Return (x, y) of the center of cell containing provided text 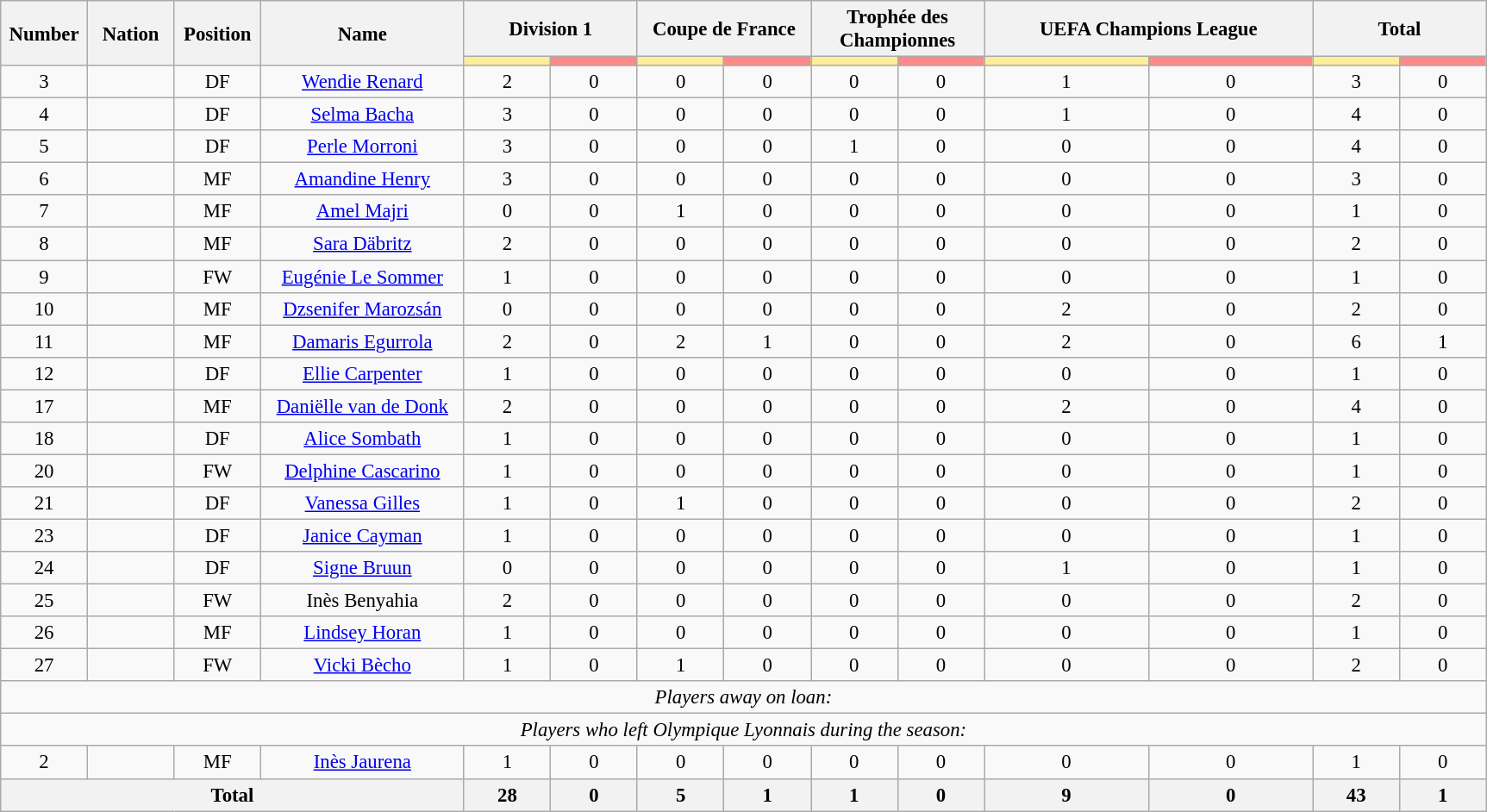
Perle Morroni (363, 147)
26 (45, 633)
Position (217, 33)
Delphine Cascarino (363, 471)
Eugénie Le Sommer (363, 277)
Division 1 (550, 29)
Wendie Renard (363, 82)
Vanessa Gilles (363, 503)
24 (45, 568)
21 (45, 503)
Coupe de France (724, 29)
Janice Cayman (363, 535)
Inès Benyahia (363, 601)
Selma Bacha (363, 115)
8 (45, 244)
Lindsey Horan (363, 633)
Players who left Olympique Lyonnais during the season: (743, 730)
Nation (131, 33)
7 (45, 211)
Dzsenifer Marozsán (363, 309)
Sara Däbritz (363, 244)
Damaris Egurrola (363, 341)
27 (45, 665)
28 (507, 795)
20 (45, 471)
11 (45, 341)
UEFA Champions League (1148, 29)
Daniëlle van de Donk (363, 406)
Inès Jaurena (363, 763)
Signe Bruun (363, 568)
Vicki Bècho (363, 665)
43 (1357, 795)
25 (45, 601)
Players away on loan: (743, 697)
12 (45, 373)
18 (45, 439)
Ellie Carpenter (363, 373)
17 (45, 406)
Amandine Henry (363, 179)
Amel Majri (363, 211)
Alice Sombath (363, 439)
Number (45, 33)
23 (45, 535)
10 (45, 309)
Trophée des Championnes (897, 29)
Name (363, 33)
